Output the (x, y) coordinate of the center of the cell containing the given text.  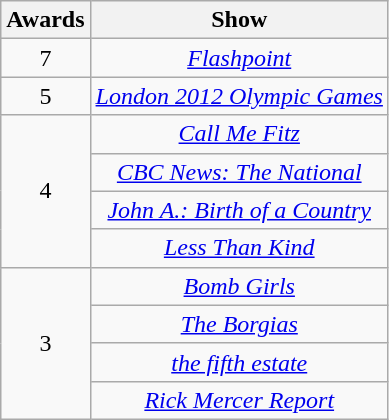
5 (46, 96)
London 2012 Olympic Games (239, 96)
John A.: Birth of a Country (239, 210)
Awards (46, 20)
7 (46, 58)
Flashpoint (239, 58)
CBC News: The National (239, 172)
4 (46, 191)
The Borgias (239, 324)
Call Me Fitz (239, 134)
Bomb Girls (239, 286)
Rick Mercer Report (239, 400)
Less Than Kind (239, 248)
Show (239, 20)
the fifth estate (239, 362)
3 (46, 343)
